Extract the [X, Y] coordinate from the center of the cell holding the provided text.  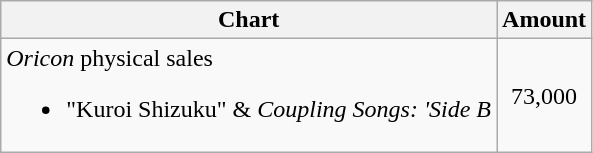
73,000 [544, 96]
Chart [249, 20]
Oricon physical sales"Kuroi Shizuku" & Coupling Songs: 'Side B [249, 96]
Amount [544, 20]
